Pinpoint the cell where the given text exists, returning its [X, Y] midpoint coordinate. 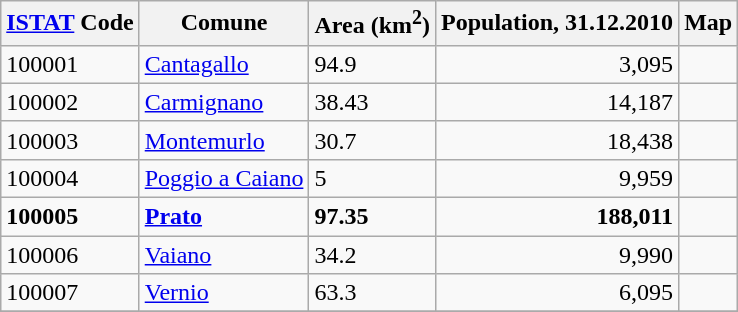
Montemurlo [224, 140]
97.35 [372, 217]
Cantagallo [224, 64]
18,438 [558, 140]
Vaiano [224, 255]
6,095 [558, 293]
Prato [224, 217]
Carmignano [224, 102]
Area (km2) [372, 24]
Vernio [224, 293]
Map [708, 24]
5 [372, 178]
100007 [70, 293]
Population, 31.12.2010 [558, 24]
100006 [70, 255]
Comune [224, 24]
ISTAT Code [70, 24]
Poggio a Caiano [224, 178]
30.7 [372, 140]
9,959 [558, 178]
63.3 [372, 293]
100004 [70, 178]
188,011 [558, 217]
14,187 [558, 102]
100003 [70, 140]
9,990 [558, 255]
100001 [70, 64]
100002 [70, 102]
100005 [70, 217]
38.43 [372, 102]
34.2 [372, 255]
3,095 [558, 64]
94.9 [372, 64]
